Identify which cell holds the provided text, then report its (X, Y) central coordinate. 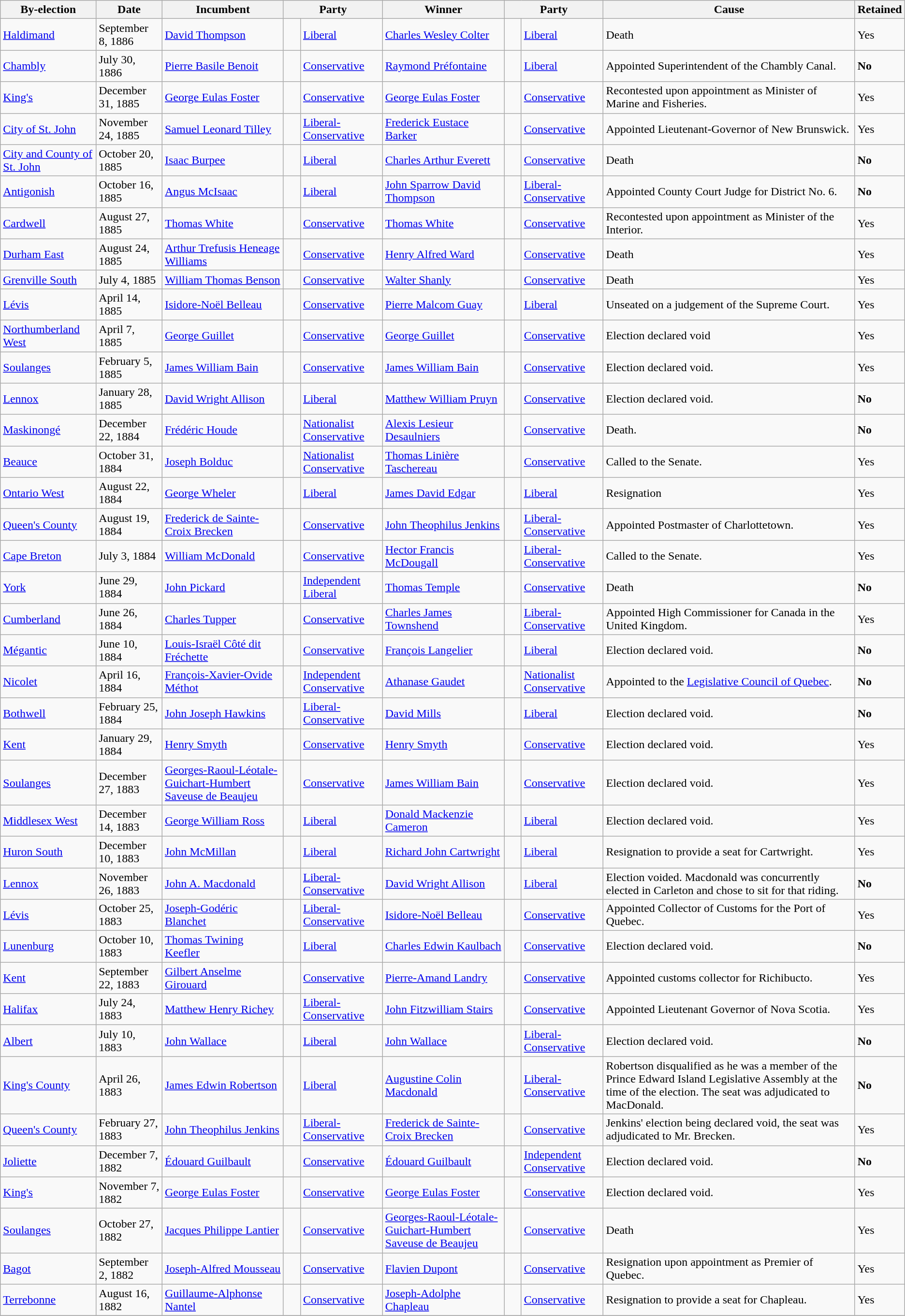
Appointed Postmaster of Charlottetown. (729, 525)
January 28, 1885 (130, 399)
Lunenburg (48, 946)
Gilbert Anselme Girouard (222, 978)
Middlesex West (48, 821)
Pierre Malcom Guay (443, 304)
December 27, 1883 (130, 782)
December 31, 1885 (130, 98)
Durham East (48, 254)
September 2, 1882 (130, 1268)
August 19, 1884 (130, 525)
August 24, 1885 (130, 254)
November 26, 1883 (130, 883)
Athanase Gaudet (443, 681)
Resignation to provide a seat for Cartwright. (729, 852)
Winner (443, 10)
Frédéric Houde (222, 430)
Matthew William Pruyn (443, 399)
Chambly (48, 66)
October 25, 1883 (130, 915)
June 26, 1884 (130, 619)
April 26, 1883 (130, 1085)
Alexis Lesieur Desaulniers (443, 430)
Charles Edwin Kaulbach (443, 946)
Death. (729, 430)
April 7, 1885 (130, 335)
Retained (880, 10)
Joliette (48, 1161)
Isaac Burpee (222, 160)
Appointed customs collector for Richibucto. (729, 978)
Terrebonne (48, 1300)
George William Ross (222, 821)
John Joseph Hawkins (222, 713)
Independent Liberal (341, 588)
Resignation (729, 493)
Unseated on a judgement of the Supreme Court. (729, 304)
John A. Macdonald (222, 883)
David Thompson (222, 35)
November 24, 1885 (130, 129)
August 27, 1885 (130, 223)
October 20, 1885 (130, 160)
Appointed High Commissioner for Canada in the United Kingdom. (729, 619)
April 14, 1885 (130, 304)
John McMillan (222, 852)
Incumbent (222, 10)
July 10, 1883 (130, 1041)
York (48, 588)
April 16, 1884 (130, 681)
June 10, 1884 (130, 651)
Recontested upon appointment as Minister of the Interior. (729, 223)
Charles Arthur Everett (443, 160)
Appointed Lieutenant-Governor of New Brunswick. (729, 129)
Joseph-Adolphe Chapleau (443, 1300)
Joseph-Alfred Mousseau (222, 1268)
October 31, 1884 (130, 462)
Appointed County Court Judge for District No. 6. (729, 191)
King's County (48, 1085)
Cape Breton (48, 556)
September 22, 1883 (130, 978)
Appointed Collector of Customs for the Port of Quebec. (729, 915)
Richard John Cartwright (443, 852)
Pierre-Amand Landry (443, 978)
Charles James Townshend (443, 619)
Walter Shanly (443, 279)
Jenkins' election being declared void, the seat was adjudicated to Mr. Brecken. (729, 1130)
Louis-Israël Côté dit Fréchette (222, 651)
Bagot (48, 1268)
Beauce (48, 462)
Flavien Dupont (443, 1268)
December 14, 1883 (130, 821)
By-election (48, 10)
February 5, 1885 (130, 367)
December 22, 1884 (130, 430)
Bothwell (48, 713)
John Fitzwilliam Stairs (443, 1009)
February 27, 1883 (130, 1130)
Joseph Bolduc (222, 462)
Halifax (48, 1009)
Huron South (48, 852)
Antigonish (48, 191)
Resignation to provide a seat for Chapleau. (729, 1300)
Charles Tupper (222, 619)
Thomas Linière Taschereau (443, 462)
Cumberland (48, 619)
October 16, 1885 (130, 191)
Henry Alfred Ward (443, 254)
Jacques Philippe Lantier (222, 1230)
Matthew Henry Richey (222, 1009)
January 29, 1884 (130, 744)
Arthur Trefusis Heneage Williams (222, 254)
Ontario West (48, 493)
Donald Mackenzie Cameron (443, 821)
Pierre Basile Benoit (222, 66)
James Edwin Robertson (222, 1085)
February 25, 1884 (130, 713)
Thomas Twining Keefler (222, 946)
August 22, 1884 (130, 493)
James David Edgar (443, 493)
December 7, 1882 (130, 1161)
Frederick Eustace Barker (443, 129)
November 7, 1882 (130, 1193)
Resignation upon appointment as Premier of Quebec. (729, 1268)
October 10, 1883 (130, 946)
Cardwell (48, 223)
City and County of St. John (48, 160)
Augustine Colin Macdonald (443, 1085)
David Mills (443, 713)
François-Xavier-Ovide Méthot (222, 681)
Angus McIsaac (222, 191)
Haldimand (48, 35)
Recontested upon appointment as Minister of Marine and Fisheries. (729, 98)
Guillaume-Alphonse Nantel (222, 1300)
François Langelier (443, 651)
Northumberland West (48, 335)
George Wheler (222, 493)
Election voided. Macdonald was concurrently elected in Carleton and chose to sit for that riding. (729, 883)
Nicolet (48, 681)
John Sparrow David Thompson (443, 191)
Cause (729, 10)
Raymond Préfontaine (443, 66)
John Pickard (222, 588)
Mégantic (48, 651)
William McDonald (222, 556)
July 30, 1886 (130, 66)
December 10, 1883 (130, 852)
Grenville South (48, 279)
June 29, 1884 (130, 588)
Appointed Lieutenant Governor of Nova Scotia. (729, 1009)
Hector Francis McDougall (443, 556)
Appointed to the Legislative Council of Quebec. (729, 681)
Thomas Temple (443, 588)
Samuel Leonard Tilley (222, 129)
July 24, 1883 (130, 1009)
William Thomas Benson (222, 279)
July 3, 1884 (130, 556)
Charles Wesley Colter (443, 35)
Maskinongé (48, 430)
City of St. John (48, 129)
Date (130, 10)
Albert (48, 1041)
Election declared void (729, 335)
September 8, 1886 (130, 35)
Appointed Superintendent of the Chambly Canal. (729, 66)
October 27, 1882 (130, 1230)
July 4, 1885 (130, 279)
Joseph-Godéric Blanchet (222, 915)
August 16, 1882 (130, 1300)
